Output the [X, Y] coordinate of the center of the cell containing the given text.  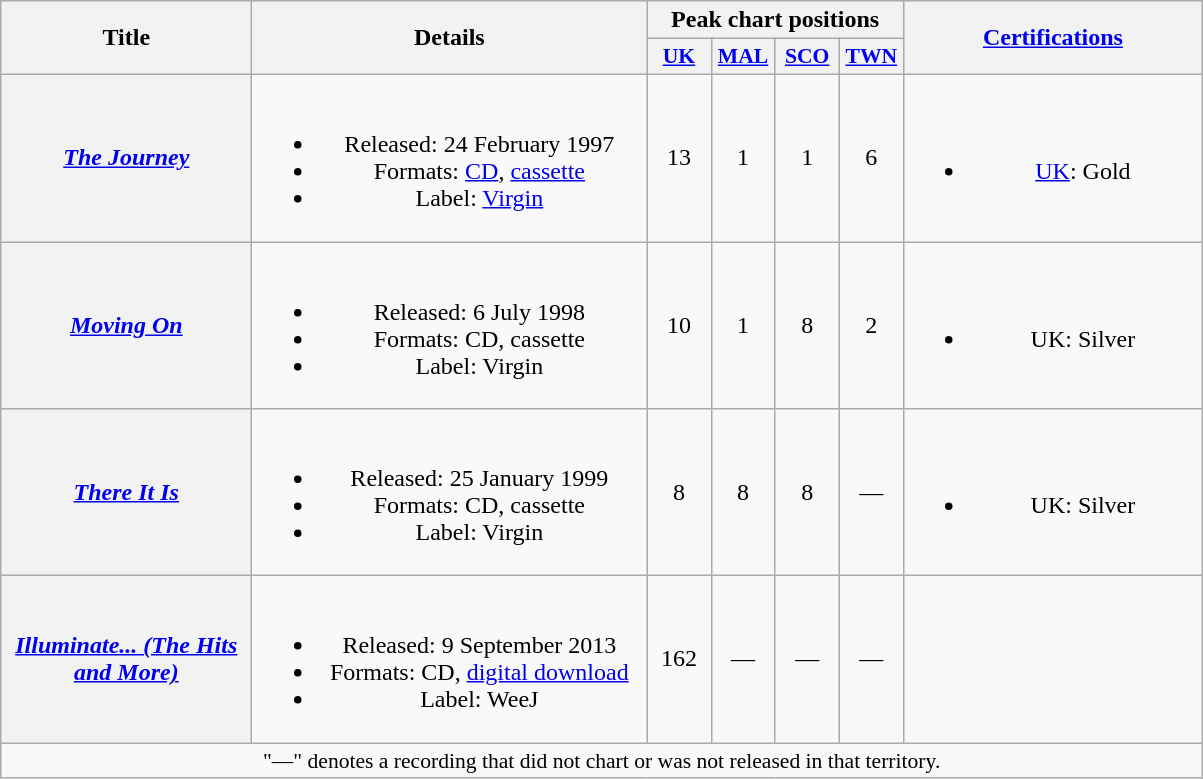
Illuminate... (The Hits and More) [126, 660]
TWN [871, 57]
Released: 6 July 1998Formats: CD, cassetteLabel: Virgin [450, 326]
162 [679, 660]
13 [679, 158]
Details [450, 38]
There It Is [126, 492]
UK [679, 57]
Title [126, 38]
Released: 25 January 1999Formats: CD, cassetteLabel: Virgin [450, 492]
Released: 24 February 1997Formats: CD, cassetteLabel: Virgin [450, 158]
Certifications [1052, 38]
SCO [807, 57]
2 [871, 326]
Moving On [126, 326]
The Journey [126, 158]
10 [679, 326]
MAL [743, 57]
6 [871, 158]
Peak chart positions [775, 20]
"—" denotes a recording that did not chart or was not released in that territory. [602, 761]
Released: 9 September 2013Formats: CD, digital downloadLabel: WeeJ [450, 660]
UK: Gold [1052, 158]
